From the cell containing the given text, extract its center point as [x, y] coordinate. 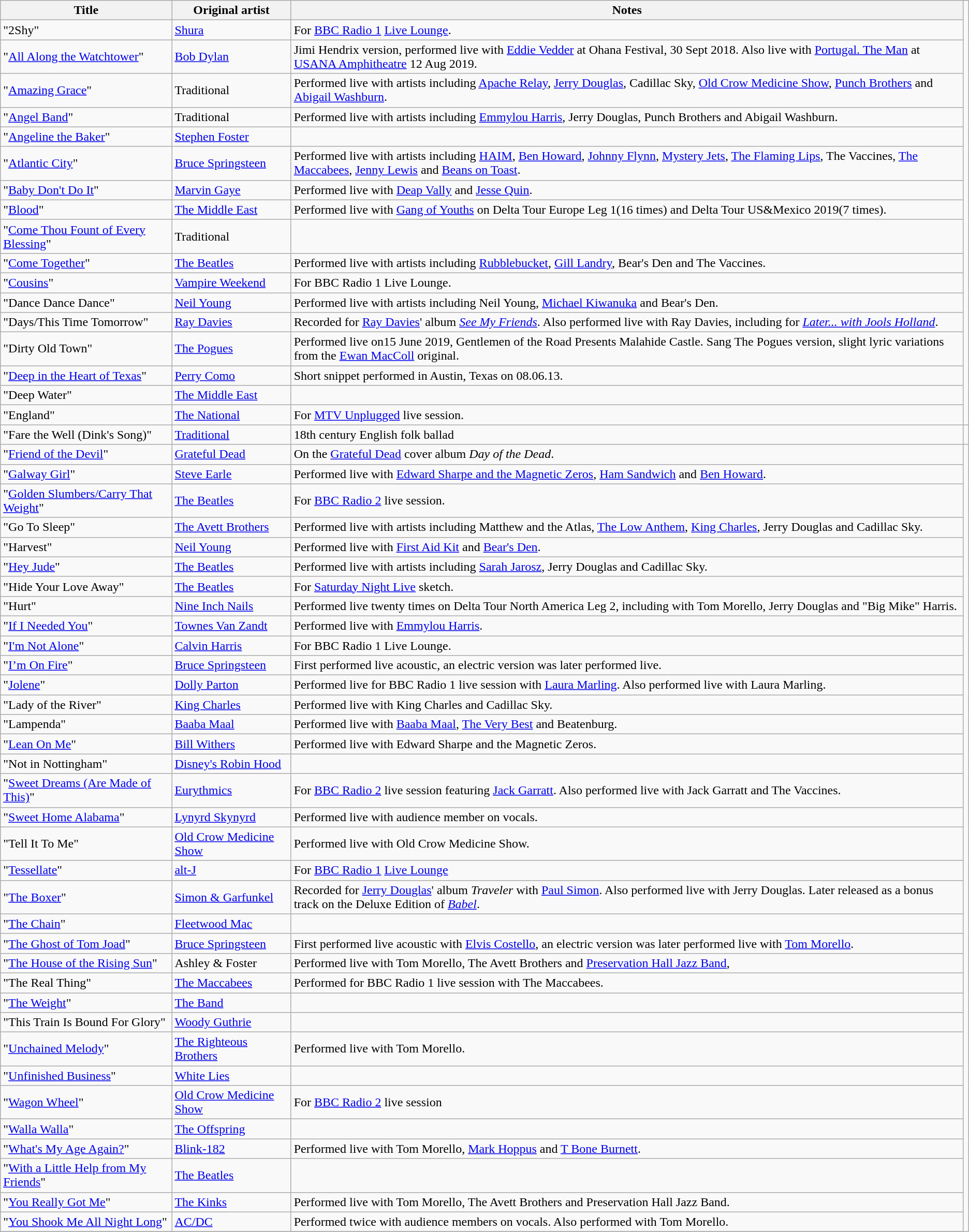
"The Weight" [86, 1002]
"Go To Sleep" [86, 527]
Title [86, 10]
For BBC Radio 2 live session. [627, 501]
"Sweet Home Alabama" [86, 817]
"Walla Walla" [86, 1129]
White Lies [231, 1076]
Grateful Dead [231, 454]
"Fare the Well (Dink's Song)" [86, 435]
Performed live with artists including Sarah Jarosz, Jerry Douglas and Cadillac Sky. [627, 567]
For BBC Radio 2 live session featuring Jack Garratt. Also performed live with Jack Garratt and The Vaccines. [627, 791]
First performed live acoustic with Elvis Costello, an electric version was later performed live with Tom Morello. [627, 943]
Performed live with Baaba Maal, The Very Best and Beatenburg. [627, 724]
Vampire Weekend [231, 283]
"I’m On Fire" [86, 665]
"You Really Got Me" [86, 1202]
Woody Guthrie [231, 1022]
Performed live twenty times on Delta Tour North America Leg 2, including with Tom Morello, Jerry Douglas and "Big Mike" Harris. [627, 606]
Bill Withers [231, 744]
"Dirty Old Town" [86, 349]
Stephen Foster [231, 137]
Nine Inch Nails [231, 606]
"I'm Not Alone" [86, 645]
"With a Little Help from My Friends" [86, 1176]
The Band [231, 1002]
"Angel Band" [86, 117]
Fleetwood Mac [231, 924]
"England" [86, 415]
Notes [627, 10]
Lynyrd Skynyrd [231, 817]
"Unfinished Business" [86, 1076]
"Hide Your Love Away" [86, 586]
Ray Davies [231, 322]
"The Chain" [86, 924]
Performed live with artists including Emmylou Harris, Jerry Douglas, Punch Brothers and Abigail Washburn. [627, 117]
"Deep Water" [86, 395]
Performed live with Tom Morello, The Avett Brothers and Preservation Hall Jazz Band, [627, 963]
For BBC Radio 1 Live Lounge [627, 870]
"Come Together" [86, 263]
"Deep in the Heart of Texas" [86, 376]
"Hurt" [86, 606]
"The Real Thing" [86, 983]
Performed live with Old Crow Medicine Show. [627, 843]
"Angeline the Baker" [86, 137]
"Blood" [86, 210]
18th century English folk ballad [627, 435]
Performed live with artists including Apache Relay, Jerry Douglas, Cadillac Sky, Old Crow Medicine Show, Punch Brothers and Abigail Washburn. [627, 90]
Blink-182 [231, 1149]
The Kinks [231, 1202]
Performed live with audience member on vocals. [627, 817]
"Baby Don't Do It" [86, 190]
Performed live with artists including Matthew and the Atlas, The Low Anthem, King Charles, Jerry Douglas and Cadillac Sky. [627, 527]
"Come Thou Fount of Every Blessing" [86, 236]
The National [231, 415]
"Unchained Melody" [86, 1049]
Performed live with artists including Rubblebucket, Gill Landry, Bear's Den and The Vaccines. [627, 263]
Performed live with Tom Morello. [627, 1049]
Performed live with Edward Sharpe and the Magnetic Zeros. [627, 744]
Performed live with Gang of Youths on Delta Tour Europe Leg 1(16 times) and Delta Tour US&Mexico 2019(7 times). [627, 210]
alt-J [231, 870]
"Dance Dance Dance" [86, 303]
"The Ghost of Tom Joad" [86, 943]
Townes Van Zandt [231, 626]
Marvin Gaye [231, 190]
"Golden Slumbers/Carry That Weight" [86, 501]
"Lady of the River" [86, 705]
"Hey Jude" [86, 567]
First performed live acoustic, an electric version was later performed live. [627, 665]
For Saturday Night Live sketch. [627, 586]
"Tell It To Me" [86, 843]
"Amazing Grace" [86, 90]
Steve Earle [231, 474]
Eurythmics [231, 791]
The Righteous Brothers [231, 1049]
Performed for BBC Radio 1 live session with The Maccabees. [627, 983]
"Harvest" [86, 547]
Recorded for Ray Davies' album See My Friends. Also performed live with Ray Davies, including for Later... with Jools Holland. [627, 322]
"Not in Nottingham" [86, 764]
"What's My Age Again?" [86, 1149]
"Atlantic City" [86, 164]
Calvin Harris [231, 645]
Performed live with artists including Neil Young, Michael Kiwanuka and Bear's Den. [627, 303]
The Pogues [231, 349]
Simon & Garfunkel [231, 897]
King Charles [231, 705]
Performed twice with audience members on vocals. Also performed with Tom Morello. [627, 1222]
Original artist [231, 10]
Performed live with Emmylou Harris. [627, 626]
"The Boxer" [86, 897]
Performed live with Tom Morello, The Avett Brothers and Preservation Hall Jazz Band. [627, 1202]
Performed live with Deap Vally and Jesse Quin. [627, 190]
Ashley & Foster [231, 963]
"Cousins" [86, 283]
"Wagon Wheel" [86, 1102]
For BBC Radio 2 live session [627, 1102]
"Lampenda" [86, 724]
"2Shy" [86, 30]
"If I Needed You" [86, 626]
Performed live with Edward Sharpe and the Magnetic Zeros, Ham Sandwich and Ben Howard. [627, 474]
Performed live with King Charles and Cadillac Sky. [627, 705]
The Avett Brothers [231, 527]
For MTV Unplugged live session. [627, 415]
"Sweet Dreams (Are Made of This)" [86, 791]
The Offspring [231, 1129]
Performed live with Tom Morello, Mark Hoppus and T Bone Burnett. [627, 1149]
AC/DC [231, 1222]
"The House of the Rising Sun" [86, 963]
"Friend of the Devil" [86, 454]
"You Shook Me All Night Long" [86, 1222]
"Galway Girl" [86, 474]
"All Along the Watchtower" [86, 57]
Performed live with First Aid Kit and Bear's Den. [627, 547]
Short snippet performed in Austin, Texas on 08.06.13. [627, 376]
Performed live for BBC Radio 1 live session with Laura Marling. Also performed live with Laura Marling. [627, 685]
Bob Dylan [231, 57]
"Days/This Time Tomorrow" [86, 322]
Perry Como [231, 376]
Dolly Parton [231, 685]
Shura [231, 30]
"This Train Is Bound For Glory" [86, 1022]
Disney's Robin Hood [231, 764]
Baaba Maal [231, 724]
"Tessellate" [86, 870]
On the Grateful Dead cover album Day of the Dead. [627, 454]
The Maccabees [231, 983]
"Jolene" [86, 685]
"Lean On Me" [86, 744]
